Search for the cell housing the specified text and yield its (X, Y) center coordinate. 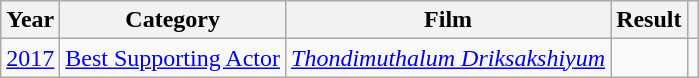
Best Supporting Actor (173, 58)
2017 (30, 58)
Result (649, 20)
Thondimuthalum Driksakshiyum (448, 58)
Film (448, 20)
Year (30, 20)
Category (173, 20)
